Output the [X, Y] coordinate of the center of the cell containing the given text.  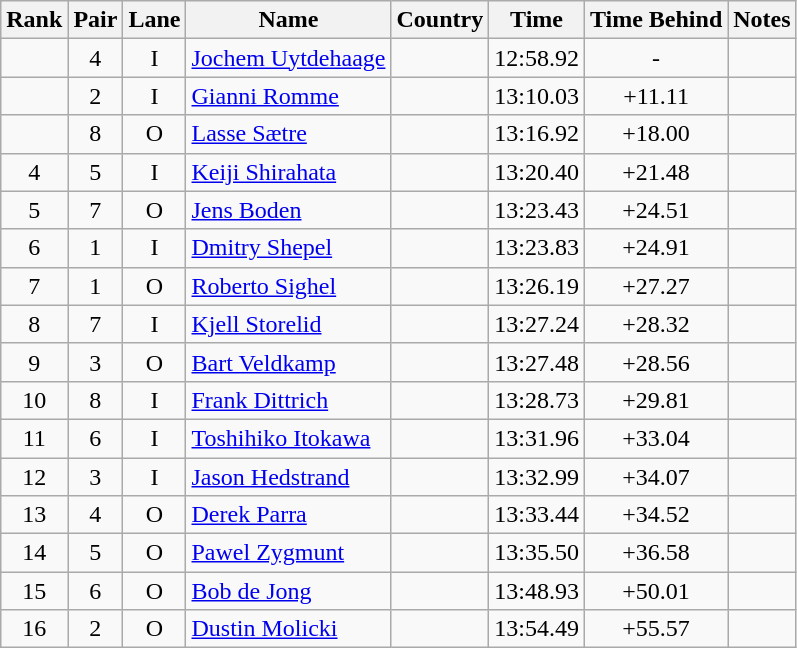
Country [440, 20]
+11.11 [656, 96]
Jens Boden [288, 210]
+27.27 [656, 286]
13:27.24 [537, 324]
Frank Dittrich [288, 400]
Jason Hedstrand [288, 477]
16 [34, 629]
13:54.49 [537, 629]
13:23.43 [537, 210]
Name [288, 20]
+33.04 [656, 438]
15 [34, 591]
Lane [154, 20]
+24.51 [656, 210]
10 [34, 400]
Time [537, 20]
9 [34, 362]
Dustin Molicki [288, 629]
13:23.83 [537, 248]
13:27.48 [537, 362]
Derek Parra [288, 515]
Jochem Uytdehaage [288, 58]
13:31.96 [537, 438]
+29.81 [656, 400]
+34.07 [656, 477]
Time Behind [656, 20]
13 [34, 515]
12 [34, 477]
+21.48 [656, 172]
13:33.44 [537, 515]
Lasse Sætre [288, 134]
- [656, 58]
Pair [96, 20]
Rank [34, 20]
14 [34, 553]
+36.58 [656, 553]
Dmitry Shepel [288, 248]
13:35.50 [537, 553]
13:28.73 [537, 400]
Toshihiko Itokawa [288, 438]
+28.56 [656, 362]
+24.91 [656, 248]
13:16.92 [537, 134]
+34.52 [656, 515]
+18.00 [656, 134]
13:10.03 [537, 96]
11 [34, 438]
13:26.19 [537, 286]
13:48.93 [537, 591]
Notes [762, 20]
Bart Veldkamp [288, 362]
+55.57 [656, 629]
Roberto Sighel [288, 286]
+50.01 [656, 591]
12:58.92 [537, 58]
13:20.40 [537, 172]
Kjell Storelid [288, 324]
+28.32 [656, 324]
13:32.99 [537, 477]
Bob de Jong [288, 591]
Pawel Zygmunt [288, 553]
Gianni Romme [288, 96]
Keiji Shirahata [288, 172]
